Provide the (X, Y) coordinate of the cell's center where the given text is located.  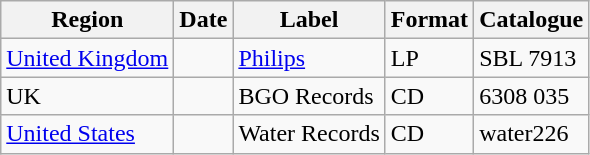
LP (429, 58)
6308 035 (532, 96)
SBL 7913 (532, 58)
Philips (309, 58)
Date (204, 20)
United Kingdom (88, 58)
Label (309, 20)
United States (88, 134)
Region (88, 20)
water226 (532, 134)
Water Records (309, 134)
Catalogue (532, 20)
BGO Records (309, 96)
Format (429, 20)
UK (88, 96)
